Provide the (X, Y) coordinate of the cell's center where the given text is located.  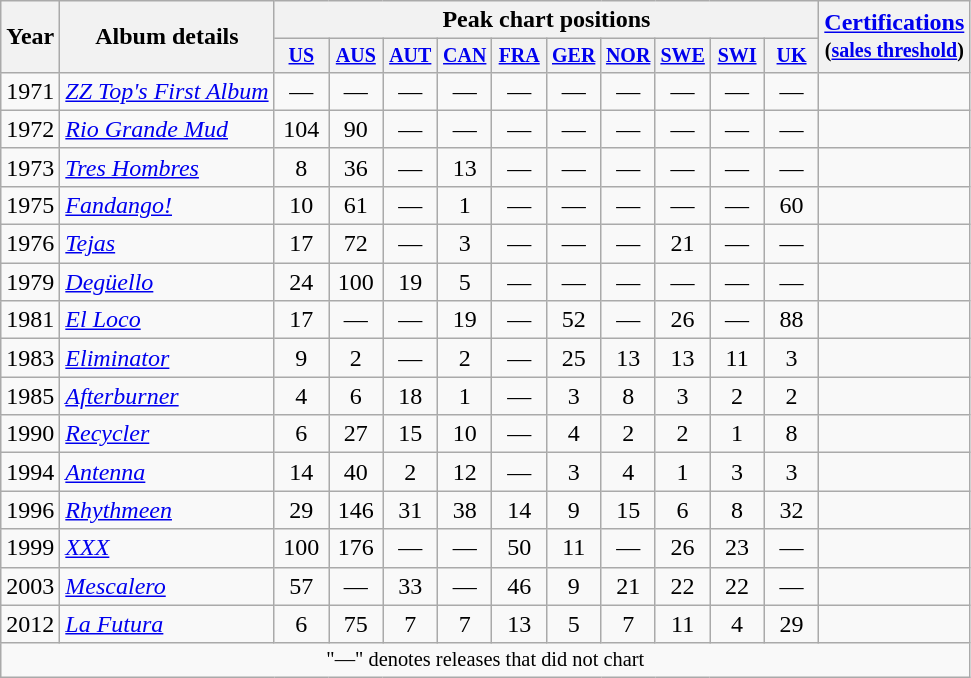
Tejas (167, 244)
104 (301, 129)
46 (519, 586)
2012 (30, 624)
33 (410, 586)
Peak chart positions (546, 20)
FRA (519, 56)
1983 (30, 358)
Album details (167, 37)
1979 (30, 282)
90 (356, 129)
27 (356, 434)
US (301, 56)
GER (573, 56)
1981 (30, 320)
Afterburner (167, 396)
1971 (30, 91)
CAN (465, 56)
57 (301, 586)
La Futura (167, 624)
UK (791, 56)
SWI (737, 56)
AUT (410, 56)
Antenna (167, 472)
52 (573, 320)
2003 (30, 586)
1975 (30, 205)
1976 (30, 244)
32 (791, 510)
146 (356, 510)
"—" denotes releases that did not chart (486, 660)
Recycler (167, 434)
72 (356, 244)
50 (519, 548)
1973 (30, 167)
12 (465, 472)
88 (791, 320)
ZZ Top's First Album (167, 91)
23 (737, 548)
Rhythmeen (167, 510)
Mescalero (167, 586)
31 (410, 510)
176 (356, 548)
38 (465, 510)
60 (791, 205)
36 (356, 167)
40 (356, 472)
AUS (356, 56)
El Loco (167, 320)
61 (356, 205)
75 (356, 624)
NOR (628, 56)
1996 (30, 510)
1985 (30, 396)
25 (573, 358)
1994 (30, 472)
1990 (30, 434)
24 (301, 282)
1999 (30, 548)
Rio Grande Mud (167, 129)
Tres Hombres (167, 167)
1972 (30, 129)
SWE (682, 56)
Eliminator (167, 358)
Certifications(sales threshold) (894, 37)
XXX (167, 548)
18 (410, 396)
Year (30, 37)
Degüello (167, 282)
Fandango! (167, 205)
